Find where the given text appears and provide that cell's center as [X, Y] coordinate. 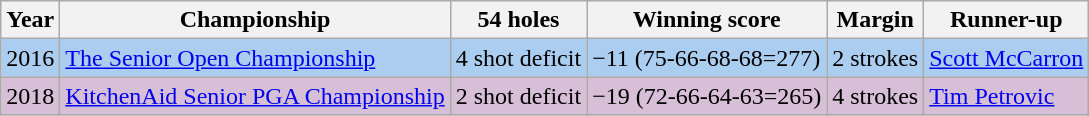
Championship [255, 20]
Winning score [707, 20]
2 strokes [876, 58]
4 strokes [876, 96]
54 holes [518, 20]
2018 [30, 96]
−11 (75-66-68-68=277) [707, 58]
2 shot deficit [518, 96]
The Senior Open Championship [255, 58]
4 shot deficit [518, 58]
Scott McCarron [1006, 58]
2016 [30, 58]
−19 (72-66-64-63=265) [707, 96]
Margin [876, 20]
KitchenAid Senior PGA Championship [255, 96]
Year [30, 20]
Runner-up [1006, 20]
Tim Petrovic [1006, 96]
